Find where the given text appears and provide that cell's center as (X, Y) coordinate. 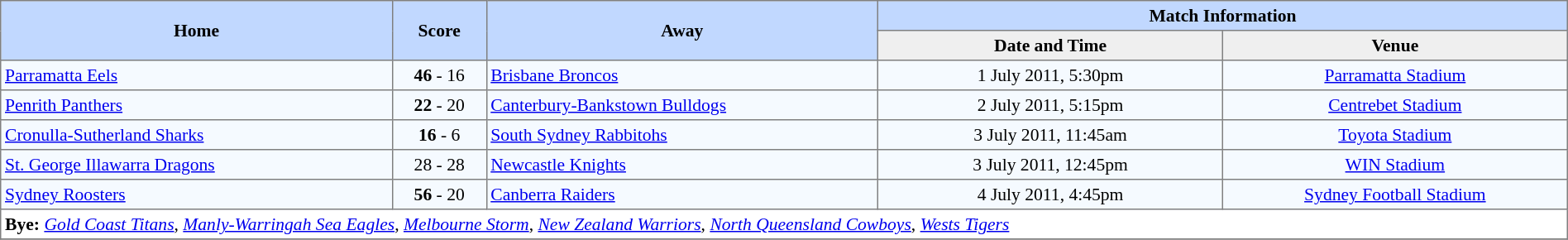
Match Information (1223, 16)
Away (682, 31)
Sydney Roosters (197, 194)
56 - 20 (439, 194)
Cronulla-Sutherland Sharks (197, 135)
Newcastle Knights (682, 165)
Canterbury-Bankstown Bulldogs (682, 105)
Toyota Stadium (1394, 135)
Brisbane Broncos (682, 75)
3 July 2011, 12:45pm (1050, 165)
WIN Stadium (1394, 165)
Score (439, 31)
Venue (1394, 46)
Sydney Football Stadium (1394, 194)
4 July 2011, 4:45pm (1050, 194)
1 July 2011, 5:30pm (1050, 75)
3 July 2011, 11:45am (1050, 135)
Home (197, 31)
46 - 16 (439, 75)
Bye: Gold Coast Titans, Manly-Warringah Sea Eagles, Melbourne Storm, New Zealand Warriors, North Queensland Cowboys, Wests Tigers (784, 224)
2 July 2011, 5:15pm (1050, 105)
Parramatta Stadium (1394, 75)
Date and Time (1050, 46)
St. George Illawarra Dragons (197, 165)
Penrith Panthers (197, 105)
28 - 28 (439, 165)
Centrebet Stadium (1394, 105)
22 - 20 (439, 105)
Parramatta Eels (197, 75)
Canberra Raiders (682, 194)
16 - 6 (439, 135)
South Sydney Rabbitohs (682, 135)
